Extract the (x, y) coordinate from the center of the cell holding the provided text.  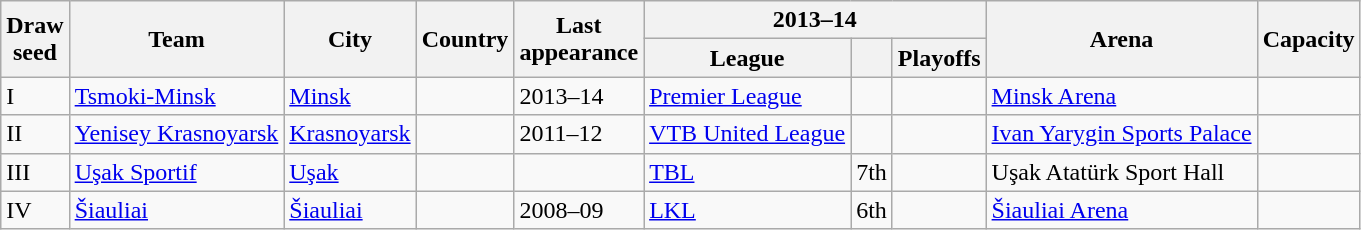
Team (176, 39)
LKL (748, 210)
II (35, 134)
Ivan Yarygin Sports Palace (1122, 134)
City (350, 39)
VTB United League (748, 134)
2008–09 (579, 210)
III (35, 172)
6th (872, 210)
TBL (748, 172)
Premier League (748, 96)
2011–12 (579, 134)
IV (35, 210)
I (35, 96)
Arena (1122, 39)
Tsmoki-Minsk (176, 96)
Playoffs (939, 58)
Šiauliai Arena (1122, 210)
League (748, 58)
Last appearance (579, 39)
7th (872, 172)
Krasnoyarsk (350, 134)
Uşak Atatürk Sport Hall (1122, 172)
Capacity (1308, 39)
Uşak Sportif (176, 172)
Minsk (350, 96)
Yenisey Krasnoyarsk (176, 134)
Draw seed (35, 39)
Uşak (350, 172)
Country (465, 39)
Minsk Arena (1122, 96)
